Identify which cell holds the provided text, then report its [x, y] central coordinate. 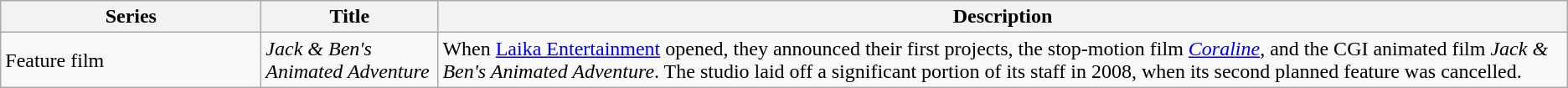
Title [350, 17]
Feature film [131, 60]
Description [1003, 17]
Jack & Ben's Animated Adventure [350, 60]
Series [131, 17]
